Search for the cell housing the specified text and yield its [x, y] center coordinate. 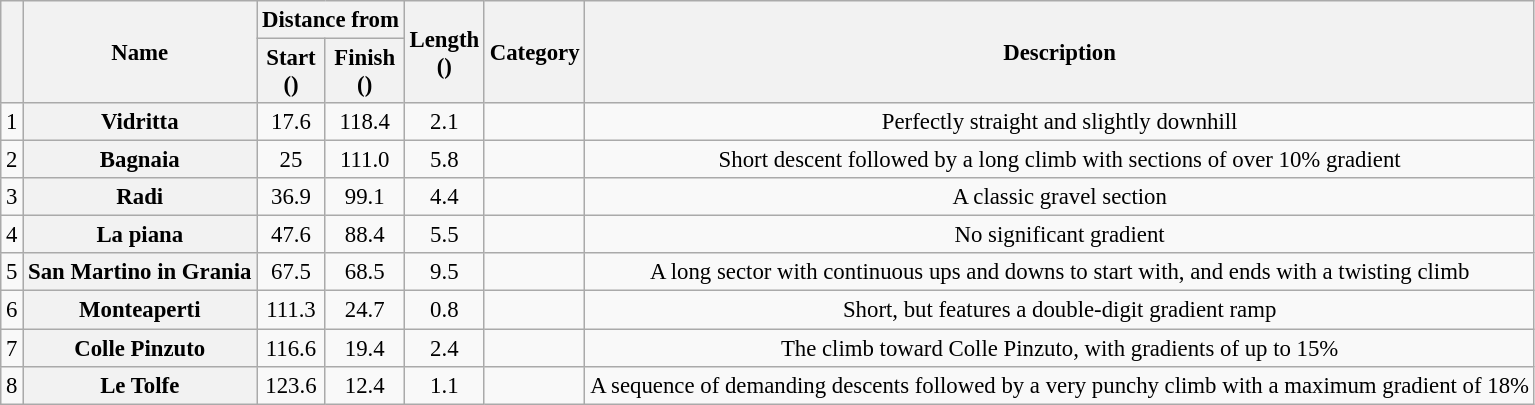
Perfectly straight and slightly downhill [1060, 122]
111.0 [364, 160]
La piana [140, 235]
6 [12, 310]
Bagnaia [140, 160]
123.6 [291, 385]
118.4 [364, 122]
Colle Pinzuto [140, 348]
Distance from [330, 20]
Le Tolfe [140, 385]
No significant gradient [1060, 235]
5 [12, 273]
99.1 [364, 197]
Category [534, 52]
24.7 [364, 310]
Vidritta [140, 122]
2 [12, 160]
The climb toward Colle Pinzuto, with gradients of up to 15% [1060, 348]
8 [12, 385]
Radi [140, 197]
1.1 [444, 385]
A classic gravel section [1060, 197]
4.4 [444, 197]
Name [140, 52]
4 [12, 235]
68.5 [364, 273]
5.8 [444, 160]
Short descent followed by a long climb with sections of over 10% gradient [1060, 160]
116.6 [291, 348]
A long sector with continuous ups and downs to start with, and ends with a twisting climb [1060, 273]
9.5 [444, 273]
A sequence of demanding descents followed by a very punchy climb with a maximum gradient of 18% [1060, 385]
1 [12, 122]
Length() [444, 52]
5.5 [444, 235]
2.4 [444, 348]
67.5 [291, 273]
Short, but features a double-digit gradient ramp [1060, 310]
7 [12, 348]
19.4 [364, 348]
Finish() [364, 72]
Description [1060, 52]
25 [291, 160]
12.4 [364, 385]
17.6 [291, 122]
88.4 [364, 235]
Start() [291, 72]
111.3 [291, 310]
2.1 [444, 122]
36.9 [291, 197]
San Martino in Grania [140, 273]
Monteaperti [140, 310]
47.6 [291, 235]
3 [12, 197]
0.8 [444, 310]
